Identify which cell holds the provided text, then report its (X, Y) central coordinate. 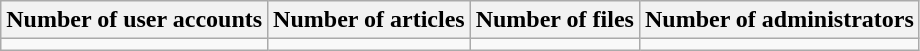
Number of articles (370, 20)
Number of user accounts (134, 20)
Number of files (554, 20)
Number of administrators (779, 20)
